Detect which cell encompasses the target text, then output its (x, y) center coordinate. 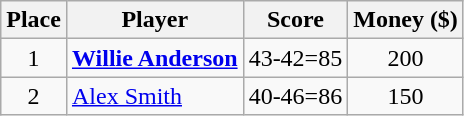
Score (296, 20)
2 (34, 96)
150 (406, 96)
Place (34, 20)
Money ($) (406, 20)
43-42=85 (296, 58)
Willie Anderson (154, 58)
Player (154, 20)
Alex Smith (154, 96)
1 (34, 58)
40-46=86 (296, 96)
200 (406, 58)
